Pinpoint the cell where the given text exists, returning its [X, Y] midpoint coordinate. 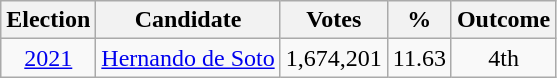
Votes [334, 20]
2021 [48, 58]
Election [48, 20]
Outcome [503, 20]
Hernando de Soto [188, 58]
Candidate [188, 20]
1,674,201 [334, 58]
4th [503, 58]
% [419, 20]
11.63 [419, 58]
